For the text-containing cell, return its midpoint in [X, Y] coordinate format. 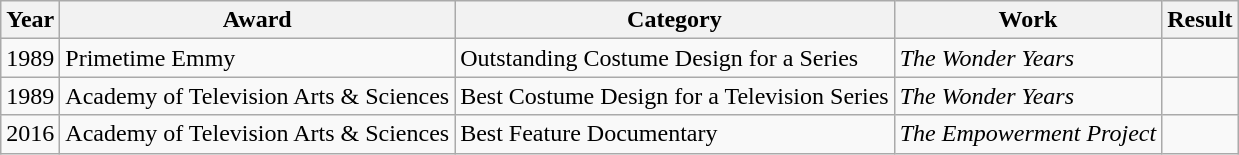
Award [258, 20]
The Empowerment Project [1028, 134]
Work [1028, 20]
Best Feature Documentary [675, 134]
Best Costume Design for a Television Series [675, 96]
Primetime Emmy [258, 58]
Year [30, 20]
Category [675, 20]
Outstanding Costume Design for a Series [675, 58]
Result [1200, 20]
2016 [30, 134]
